Extract the (X, Y) coordinate from the center of the cell holding the provided text.  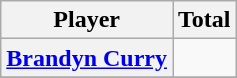
Brandyn Curry (87, 58)
Player (87, 20)
Total (204, 20)
